Return the [x, y] coordinate for the center point of the cell that contains the specified text.  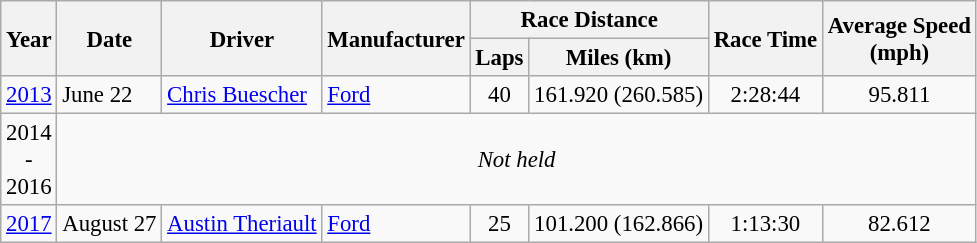
40 [500, 95]
Austin Theriault [242, 224]
Year [29, 38]
Average Speed(mph) [900, 38]
Chris Buescher [242, 95]
June 22 [110, 95]
25 [500, 224]
82.612 [900, 224]
Laps [500, 58]
161.920 (260.585) [619, 95]
95.811 [900, 95]
Race Distance [589, 20]
Miles (km) [619, 58]
Manufacturer [396, 38]
101.200 (162.866) [619, 224]
2017 [29, 224]
2014-2016 [29, 160]
1:13:30 [765, 224]
Not held [516, 160]
2013 [29, 95]
Race Time [765, 38]
August 27 [110, 224]
Driver [242, 38]
Date [110, 38]
2:28:44 [765, 95]
